Find where the given text appears and provide that cell's center as (x, y) coordinate. 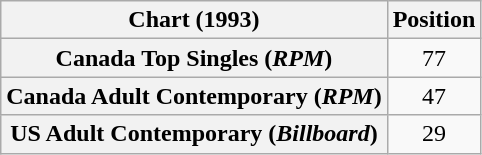
Canada Top Singles (RPM) (194, 58)
29 (434, 134)
US Adult Contemporary (Billboard) (194, 134)
47 (434, 96)
Position (434, 20)
77 (434, 58)
Chart (1993) (194, 20)
Canada Adult Contemporary (RPM) (194, 96)
